For the text-containing cell, return its midpoint in (X, Y) coordinate format. 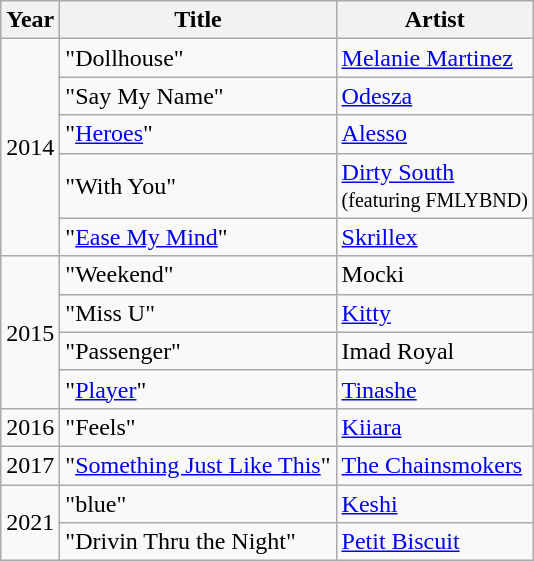
"Heroes" (198, 134)
2017 (30, 465)
2015 (30, 332)
"With You" (198, 186)
The Chainsmokers (434, 465)
Kiiara (434, 427)
"Passenger" (198, 351)
2016 (30, 427)
"Dollhouse" (198, 58)
Skrillex (434, 237)
"Feels" (198, 427)
"Something Just Like This" (198, 465)
Imad Royal (434, 351)
Melanie Martinez (434, 58)
"Say My Name" (198, 96)
"Weekend" (198, 275)
"Player" (198, 389)
Title (198, 20)
Year (30, 20)
Dirty South (featuring FMLYBND) (434, 186)
2014 (30, 148)
"Drivin Thru the Night" (198, 542)
Kitty (434, 313)
Odesza (434, 96)
Keshi (434, 503)
2021 (30, 522)
Artist (434, 20)
"Ease My Mind" (198, 237)
"Miss U" (198, 313)
Alesso (434, 134)
Petit Biscuit (434, 542)
"blue" (198, 503)
Tinashe (434, 389)
Mocki (434, 275)
